Locate the cell with the specified text and output its (X, Y) center coordinate. 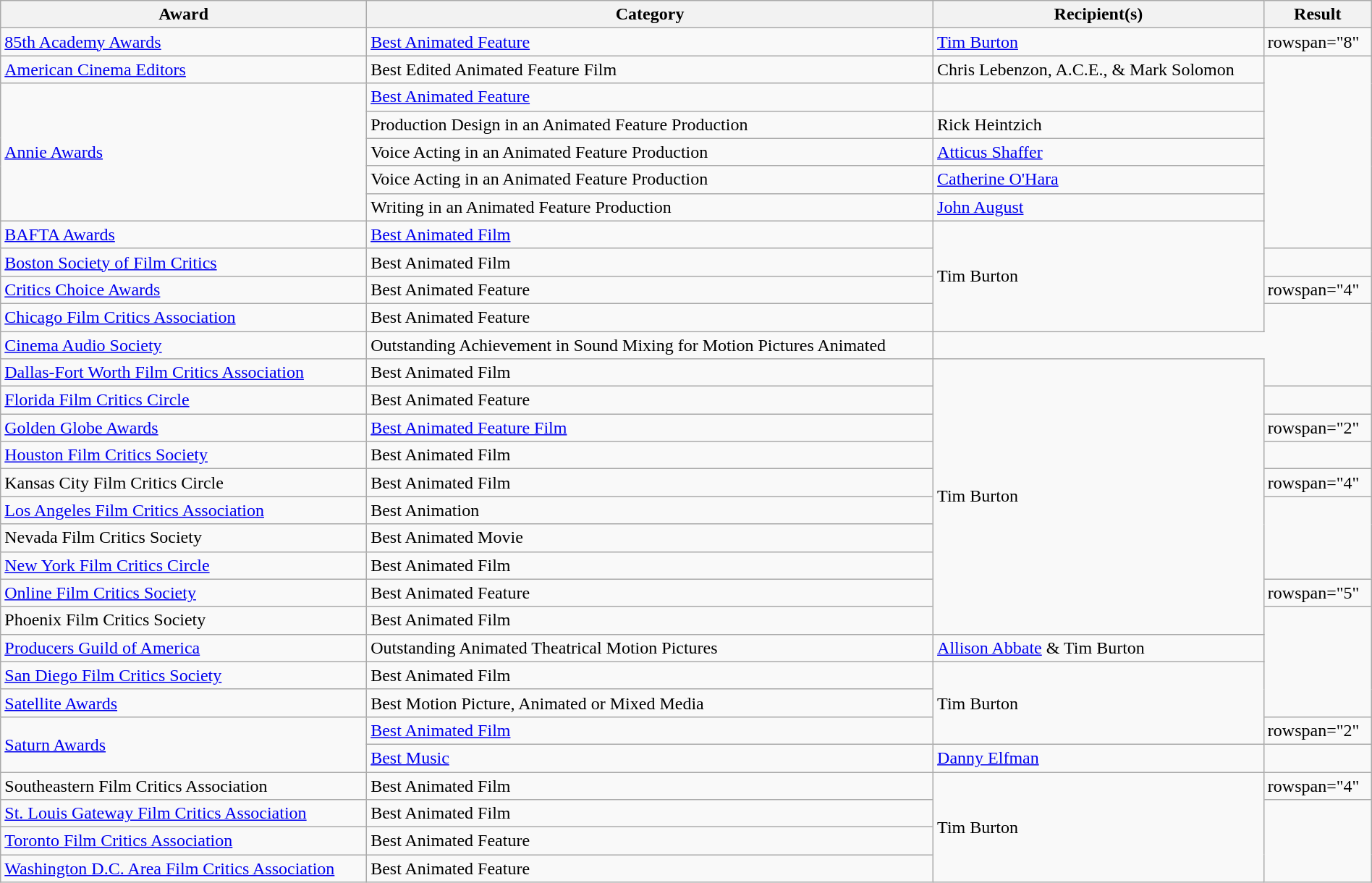
Catherine O'Hara (1098, 179)
Allison Abbate & Tim Burton (1098, 648)
Producers Guild of America (184, 648)
Los Angeles Film Critics Association (184, 510)
Satellite Awards (184, 703)
Phoenix Film Critics Society (184, 620)
John August (1098, 207)
Best Animation (650, 510)
Cinema Audio Society (184, 345)
Production Design in an Animated Feature Production (650, 124)
Result (1317, 14)
Danny Elfman (1098, 758)
Boston Society of Film Critics (184, 262)
Recipient(s) (1098, 14)
BAFTA Awards (184, 235)
Southeastern Film Critics Association (184, 785)
85th Academy Awards (184, 42)
American Cinema Editors (184, 69)
Chris Lebenzon, A.C.E., & Mark Solomon (1098, 69)
St. Louis Gateway Film Critics Association (184, 814)
San Diego Film Critics Society (184, 675)
Outstanding Achievement in Sound Mixing for Motion Pictures Animated (650, 345)
Outstanding Animated Theatrical Motion Pictures (650, 648)
Rick Heintzich (1098, 124)
Atticus Shaffer (1098, 152)
Houston Film Critics Society (184, 455)
Saturn Awards (184, 744)
Golden Globe Awards (184, 428)
Best Edited Animated Feature Film (650, 69)
Best Motion Picture, Animated or Mixed Media (650, 703)
Florida Film Critics Circle (184, 400)
Dallas-Fort Worth Film Critics Association (184, 373)
Toronto Film Critics Association (184, 841)
Best Music (650, 758)
Best Animated Movie (650, 538)
Annie Awards (184, 152)
Writing in an Animated Feature Production (650, 207)
Best Animated Feature Film (650, 428)
Award (184, 14)
Nevada Film Critics Society (184, 538)
Category (650, 14)
Chicago Film Critics Association (184, 317)
Kansas City Film Critics Circle (184, 483)
rowspan="5" (1317, 593)
Washington D.C. Area Film Critics Association (184, 869)
Online Film Critics Society (184, 593)
rowspan="8" (1317, 42)
New York Film Critics Circle (184, 565)
Critics Choice Awards (184, 290)
